Find where the given text appears and provide that cell's center as [X, Y] coordinate. 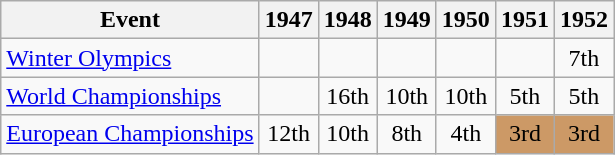
Event [130, 20]
1949 [406, 20]
1948 [348, 20]
16th [348, 96]
4th [466, 134]
7th [584, 58]
1951 [524, 20]
1950 [466, 20]
8th [406, 134]
World Championships [130, 96]
12th [288, 134]
1947 [288, 20]
European Championships [130, 134]
1952 [584, 20]
Winter Olympics [130, 58]
